Detect which cell encompasses the target text, then output its [X, Y] center coordinate. 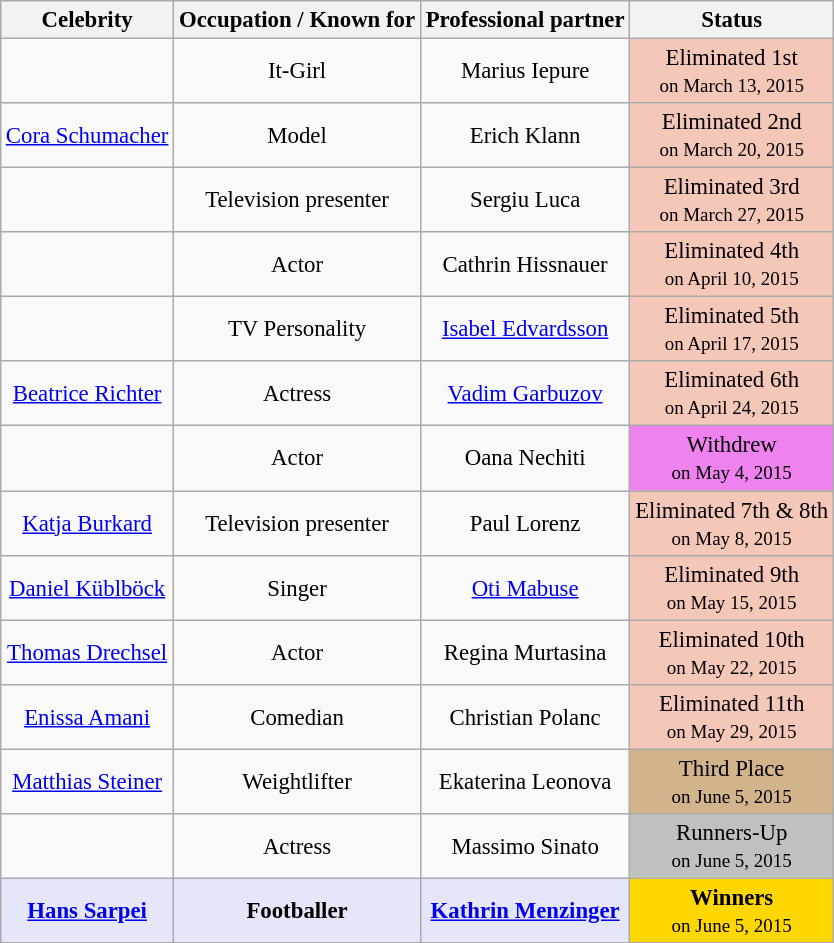
Eliminated 7th & 8thon May 8, 2015 [732, 522]
Status [732, 20]
Cora Schumacher [88, 136]
Daniel Küblböck [88, 588]
Oti Mabuse [525, 588]
Marius Iepure [525, 70]
Professional partner [525, 20]
Ekaterina Leonova [525, 782]
Eliminated 11thon May 29, 2015 [732, 716]
Thomas Drechsel [88, 652]
Erich Klann [525, 136]
It-Girl [298, 70]
Occupation / Known for [298, 20]
Regina Murtasina [525, 652]
Eliminated 6thon April 24, 2015 [732, 394]
Kathrin Menzinger [525, 910]
Oana Nechiti [525, 458]
Isabel Edvardsson [525, 330]
Runners-Upon June 5, 2015 [732, 846]
Withdrewon May 4, 2015 [732, 458]
Cathrin Hissnauer [525, 264]
Eliminated 3rdon March 27, 2015 [732, 200]
Enissa Amani [88, 716]
Beatrice Richter [88, 394]
Hans Sarpei [88, 910]
Singer [298, 588]
Katja Burkard [88, 522]
Eliminated 1ston March 13, 2015 [732, 70]
Vadim Garbuzov [525, 394]
TV Personality [298, 330]
Massimo Sinato [525, 846]
Eliminated 9thon May 15, 2015 [732, 588]
Eliminated 5thon April 17, 2015 [732, 330]
Paul Lorenz [525, 522]
Sergiu Luca [525, 200]
Footballer [298, 910]
Comedian [298, 716]
Eliminated 10thon May 22, 2015 [732, 652]
Matthias Steiner [88, 782]
Winnerson June 5, 2015 [732, 910]
Third Placeon June 5, 2015 [732, 782]
Celebrity [88, 20]
Model [298, 136]
Christian Polanc [525, 716]
Eliminated 2ndon March 20, 2015 [732, 136]
Eliminated 4thon April 10, 2015 [732, 264]
Weightlifter [298, 782]
